Detect which cell encompasses the target text, then output its [x, y] center coordinate. 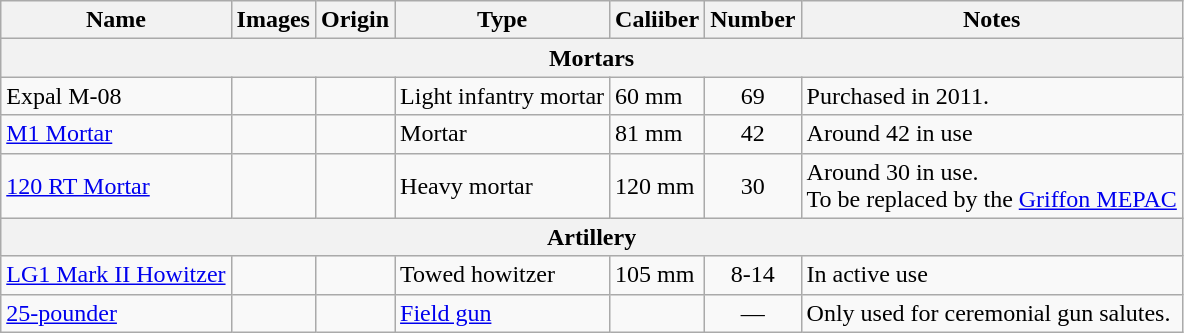
Mortar [502, 134]
Purchased in 2011. [992, 96]
Images [273, 20]
LG1 Mark II Howitzer [116, 275]
Around 42 in use [992, 134]
Origin [354, 20]
Towed howitzer [502, 275]
8-14 [753, 275]
M1 Mortar [116, 134]
In active use [992, 275]
Mortars [592, 58]
Name [116, 20]
Around 30 in use.To be replaced by the Griffon MEPAC [992, 186]
69 [753, 96]
120 mm [658, 186]
105 mm [658, 275]
Notes [992, 20]
42 [753, 134]
Artillery [592, 237]
Caliiber [658, 20]
60 mm [658, 96]
Field gun [502, 313]
Light infantry mortar [502, 96]
Only used for ceremonial gun salutes. [992, 313]
Heavy mortar [502, 186]
81 mm [658, 134]
Number [753, 20]
30 [753, 186]
25-pounder [116, 313]
— [753, 313]
Type [502, 20]
Expal M-08 [116, 96]
120 RT Mortar [116, 186]
